Return [x, y] of the center of cell containing provided text 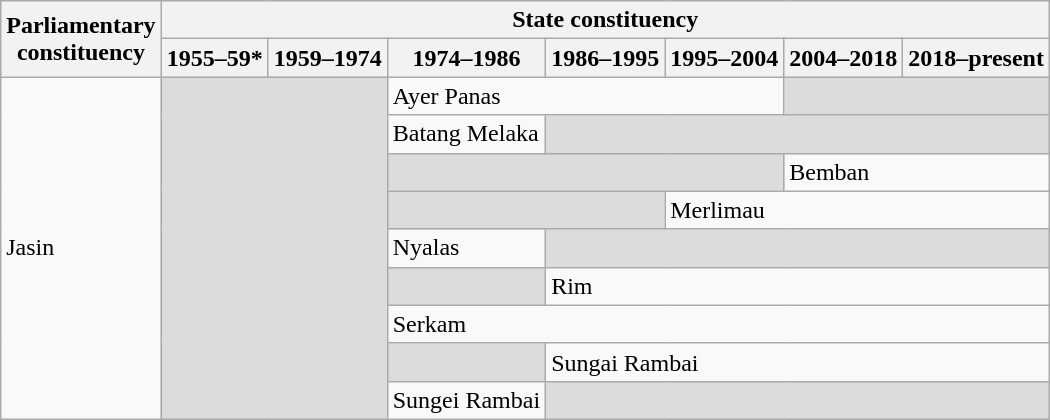
Rim [798, 286]
2018–present [976, 58]
1955–59* [214, 58]
1959–1974 [328, 58]
Serkam [718, 324]
1995–2004 [724, 58]
Jasin [81, 248]
Bemban [917, 172]
Sungei Rambai [466, 400]
Merlimau [858, 210]
1986–1995 [606, 58]
Nyalas [466, 248]
Sungai Rambai [798, 362]
1974–1986 [466, 58]
Parliamentaryconstituency [81, 39]
Batang Melaka [466, 134]
Ayer Panas [586, 96]
State constituency [605, 20]
2004–2018 [844, 58]
